Return the (X, Y) coordinate for the center point of the cell that contains the specified text.  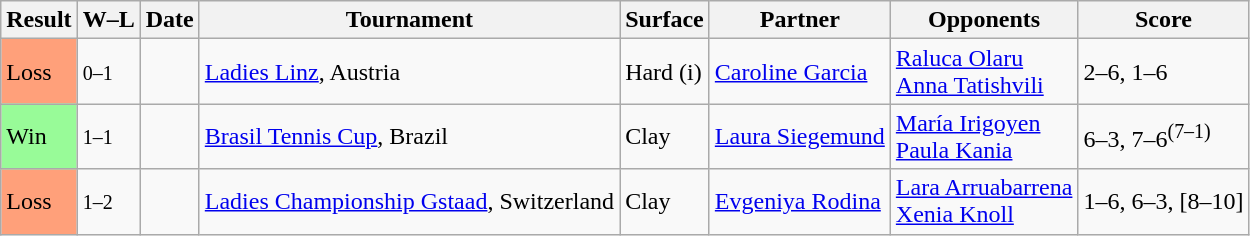
W–L (108, 20)
2–6, 1–6 (1164, 72)
Laura Siegemund (800, 136)
Result (39, 20)
María Irigoyen Paula Kania (984, 136)
Partner (800, 20)
1–6, 6–3, [8–10] (1164, 202)
Date (170, 20)
0–1 (108, 72)
1–2 (108, 202)
Surface (665, 20)
Score (1164, 20)
6–3, 7–6(7–1) (1164, 136)
Ladies Linz, Austria (409, 72)
Opponents (984, 20)
Tournament (409, 20)
Brasil Tennis Cup, Brazil (409, 136)
1–1 (108, 136)
Evgeniya Rodina (800, 202)
Ladies Championship Gstaad, Switzerland (409, 202)
Win (39, 136)
Raluca Olaru Anna Tatishvili (984, 72)
Hard (i) (665, 72)
Caroline Garcia (800, 72)
Lara Arruabarrena Xenia Knoll (984, 202)
